Return [x, y] of the center of cell containing provided text 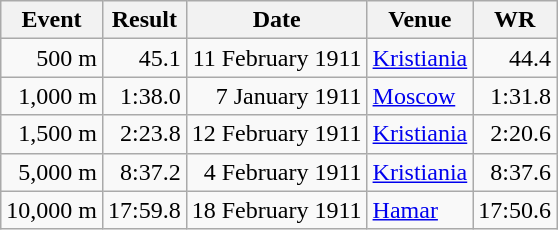
WR [515, 20]
Result [144, 20]
Event [52, 20]
4 February 1911 [276, 172]
7 January 1911 [276, 96]
2:20.6 [515, 134]
45.1 [144, 58]
44.4 [515, 58]
Venue [420, 20]
18 February 1911 [276, 210]
1,000 m [52, 96]
Moscow [420, 96]
5,000 m [52, 172]
12 February 1911 [276, 134]
8:37.6 [515, 172]
500 m [52, 58]
1:38.0 [144, 96]
8:37.2 [144, 172]
17:59.8 [144, 210]
17:50.6 [515, 210]
11 February 1911 [276, 58]
Date [276, 20]
2:23.8 [144, 134]
1:31.8 [515, 96]
Hamar [420, 210]
10,000 m [52, 210]
1,500 m [52, 134]
